Capture the cell that displays the provided text and extract its (X, Y) central coordinate. 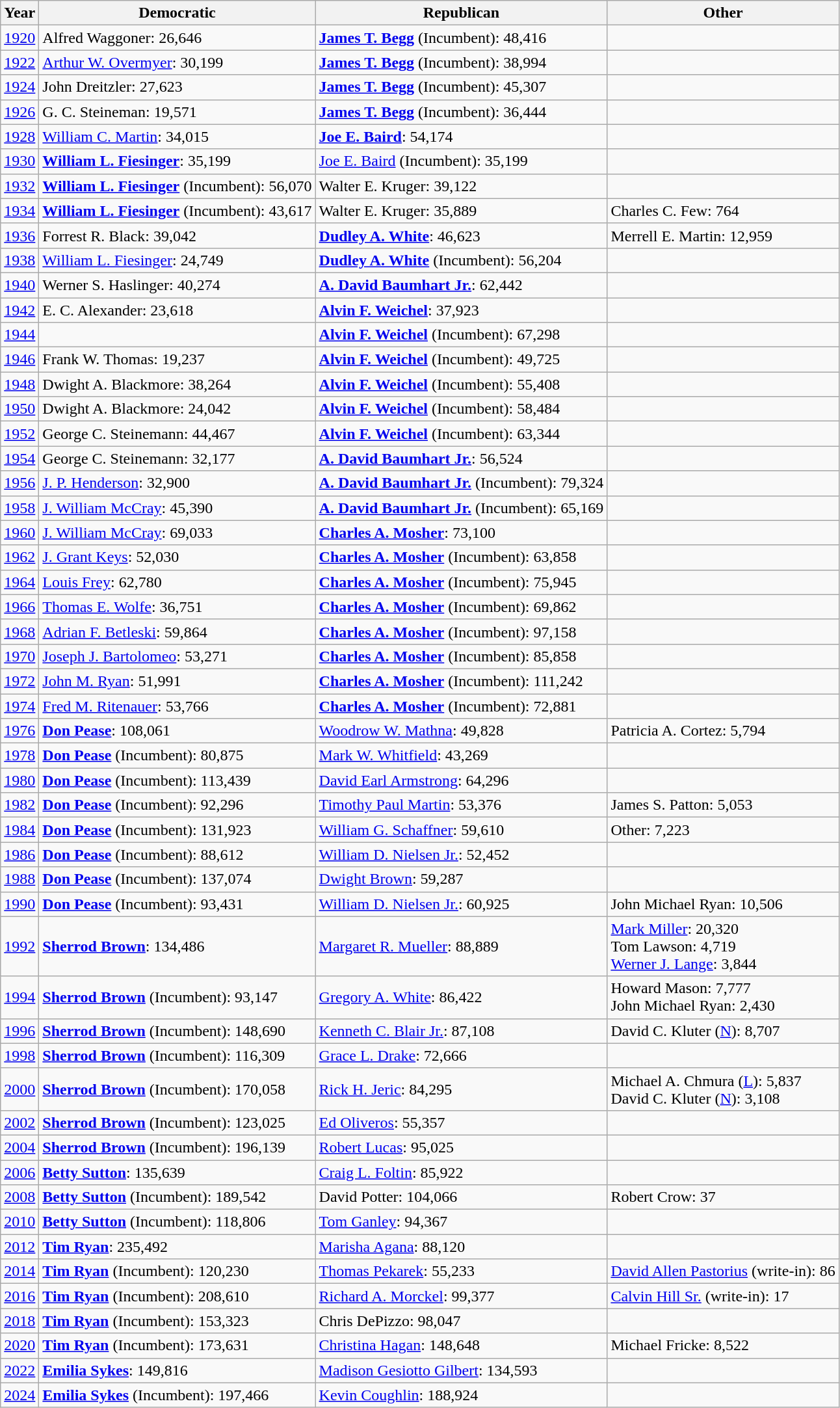
1962 (20, 557)
Charles A. Mosher (Incumbent): 97,158 (462, 631)
Grace L. Drake: 72,666 (462, 1056)
2016 (20, 1296)
Tim Ryan (Incumbent): 153,323 (177, 1321)
Charles C. Few: 764 (723, 211)
1944 (20, 335)
J. Grant Keys: 52,030 (177, 557)
2010 (20, 1222)
Richard A. Morckel: 99,377 (462, 1296)
1940 (20, 285)
A. David Baumhart Jr. (Incumbent): 65,169 (462, 508)
1982 (20, 805)
J. P. Henderson: 32,900 (177, 483)
Thomas E. Wolfe: 36,751 (177, 607)
J. William McCray: 45,390 (177, 508)
Sherrod Brown (Incumbent): 123,025 (177, 1122)
Charles A. Mosher (Incumbent): 85,858 (462, 656)
Alfred Waggoner: 26,646 (177, 38)
1996 (20, 1031)
Arthur W. Overmyer: 30,199 (177, 62)
2014 (20, 1271)
Alvin F. Weichel (Incumbent): 67,298 (462, 335)
2022 (20, 1370)
Charles A. Mosher (Incumbent): 63,858 (462, 557)
Frank W. Thomas: 19,237 (177, 360)
Don Pease (Incumbent): 80,875 (177, 756)
1964 (20, 582)
Other: 7,223 (723, 830)
A. David Baumhart Jr.: 62,442 (462, 285)
Charles A. Mosher (Incumbent): 111,242 (462, 681)
Michael Fricke: 8,522 (723, 1346)
William D. Nielsen Jr.: 60,925 (462, 904)
Fred M. Ritenauer: 53,766 (177, 706)
1998 (20, 1056)
Patricia A. Cortez: 5,794 (723, 731)
1974 (20, 706)
David Potter: 104,066 (462, 1197)
2018 (20, 1321)
Betty Sutton (Incumbent): 118,806 (177, 1222)
Craig L. Foltin: 85,922 (462, 1173)
1922 (20, 62)
Alvin F. Weichel (Incumbent): 58,484 (462, 409)
Tim Ryan (Incumbent): 173,631 (177, 1346)
Charles A. Mosher (Incumbent): 75,945 (462, 582)
James T. Begg (Incumbent): 45,307 (462, 87)
George C. Steinemann: 44,467 (177, 434)
G. C. Steineman: 19,571 (177, 112)
1930 (20, 161)
Gregory A. White: 86,422 (462, 998)
Don Pease (Incumbent): 93,431 (177, 904)
1934 (20, 211)
2008 (20, 1197)
David Earl Armstrong: 64,296 (462, 780)
John M. Ryan: 51,991 (177, 681)
Sherrod Brown: 134,486 (177, 946)
Rick H. Jeric: 84,295 (462, 1089)
Year (20, 13)
Alvin F. Weichel (Incumbent): 63,344 (462, 434)
Charles A. Mosher (Incumbent): 72,881 (462, 706)
Emilia Sykes: 149,816 (177, 1370)
George C. Steinemann: 32,177 (177, 458)
Marisha Agana: 88,120 (462, 1247)
Dwight A. Blackmore: 38,264 (177, 384)
1958 (20, 508)
James T. Begg (Incumbent): 38,994 (462, 62)
Don Pease (Incumbent): 92,296 (177, 805)
Walter E. Kruger: 35,889 (462, 211)
1956 (20, 483)
2020 (20, 1346)
1988 (20, 879)
2024 (20, 1395)
Alvin F. Weichel (Incumbent): 55,408 (462, 384)
1926 (20, 112)
1960 (20, 533)
1972 (20, 681)
Tim Ryan (Incumbent): 120,230 (177, 1271)
1978 (20, 756)
William L. Fiesinger (Incumbent): 43,617 (177, 211)
1992 (20, 946)
Kenneth C. Blair Jr.: 87,108 (462, 1031)
1942 (20, 310)
Tim Ryan (Incumbent): 208,610 (177, 1296)
William C. Martin: 34,015 (177, 137)
Tom Ganley: 94,367 (462, 1222)
1968 (20, 631)
William D. Nielsen Jr.: 52,452 (462, 855)
Thomas Pekarek: 55,233 (462, 1271)
1920 (20, 38)
1938 (20, 260)
Michael A. Chmura (L): 5,837David C. Kluter (N): 3,108 (723, 1089)
Betty Sutton (Incumbent): 189,542 (177, 1197)
Werner S. Haslinger: 40,274 (177, 285)
William L. Fiesinger: 24,749 (177, 260)
Sherrod Brown (Incumbent): 170,058 (177, 1089)
1970 (20, 656)
2006 (20, 1173)
2002 (20, 1122)
William G. Schaffner: 59,610 (462, 830)
James T. Begg (Incumbent): 48,416 (462, 38)
James S. Patton: 5,053 (723, 805)
Madison Gesiotto Gilbert: 134,593 (462, 1370)
1986 (20, 855)
William L. Fiesinger (Incumbent): 56,070 (177, 186)
1946 (20, 360)
Betty Sutton: 135,639 (177, 1173)
John Dreitzler: 27,623 (177, 87)
Merrell E. Martin: 12,959 (723, 235)
Christina Hagan: 148,648 (462, 1346)
Ed Oliveros: 55,357 (462, 1122)
Sherrod Brown (Incumbent): 116,309 (177, 1056)
1980 (20, 780)
1924 (20, 87)
Howard Mason: 7,777John Michael Ryan: 2,430 (723, 998)
Chris DePizzo: 98,047 (462, 1321)
Charles A. Mosher (Incumbent): 69,862 (462, 607)
Sherrod Brown (Incumbent): 196,139 (177, 1147)
Other (723, 13)
J. William McCray: 69,033 (177, 533)
Joseph J. Bartolomeo: 53,271 (177, 656)
1966 (20, 607)
Emilia Sykes (Incumbent): 197,466 (177, 1395)
Walter E. Kruger: 39,122 (462, 186)
1950 (20, 409)
Robert Crow: 37 (723, 1197)
2012 (20, 1247)
Calvin Hill Sr. (write-in): 17 (723, 1296)
Forrest R. Black: 39,042 (177, 235)
E. C. Alexander: 23,618 (177, 310)
1932 (20, 186)
Don Pease: 108,061 (177, 731)
Don Pease (Incumbent): 137,074 (177, 879)
Don Pease (Incumbent): 131,923 (177, 830)
Sherrod Brown (Incumbent): 93,147 (177, 998)
1928 (20, 137)
A. David Baumhart Jr. (Incumbent): 79,324 (462, 483)
Louis Frey: 62,780 (177, 582)
1948 (20, 384)
Republican (462, 13)
Joe E. Baird: 54,174 (462, 137)
Alvin F. Weichel (Incumbent): 49,725 (462, 360)
Woodrow W. Mathna: 49,828 (462, 731)
2004 (20, 1147)
1952 (20, 434)
James T. Begg (Incumbent): 36,444 (462, 112)
1990 (20, 904)
Dudley A. White (Incumbent): 56,204 (462, 260)
1984 (20, 830)
Alvin F. Weichel: 37,923 (462, 310)
Adrian F. Betleski: 59,864 (177, 631)
Dwight Brown: 59,287 (462, 879)
A. David Baumhart Jr.: 56,524 (462, 458)
Robert Lucas: 95,025 (462, 1147)
1954 (20, 458)
2000 (20, 1089)
Mark W. Whitfield: 43,269 (462, 756)
Mark Miller: 20,320Tom Lawson: 4,719Werner J. Lange: 3,844 (723, 946)
Dwight A. Blackmore: 24,042 (177, 409)
David Allen Pastorius (write-in): 86 (723, 1271)
Don Pease (Incumbent): 113,439 (177, 780)
1936 (20, 235)
Tim Ryan: 235,492 (177, 1247)
David C. Kluter (N): 8,707 (723, 1031)
Margaret R. Mueller: 88,889 (462, 946)
Joe E. Baird (Incumbent): 35,199 (462, 161)
Dudley A. White: 46,623 (462, 235)
Charles A. Mosher: 73,100 (462, 533)
William L. Fiesinger: 35,199 (177, 161)
1976 (20, 731)
1994 (20, 998)
Kevin Coughlin: 188,924 (462, 1395)
Sherrod Brown (Incumbent): 148,690 (177, 1031)
Democratic (177, 13)
John Michael Ryan: 10,506 (723, 904)
Timothy Paul Martin: 53,376 (462, 805)
Don Pease (Incumbent): 88,612 (177, 855)
